Scan for the cell matching the given text and deliver its (x, y) coordinate at center. 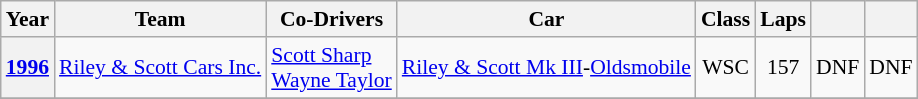
Team (160, 19)
Riley & Scott Cars Inc. (160, 68)
Car (546, 19)
Scott Sharp Wayne Taylor (332, 68)
1996 (28, 68)
Laps (783, 19)
WSC (726, 68)
Riley & Scott Mk III-Oldsmobile (546, 68)
157 (783, 68)
Co-Drivers (332, 19)
Year (28, 19)
Class (726, 19)
